Detect which cell encompasses the target text, then output its (X, Y) center coordinate. 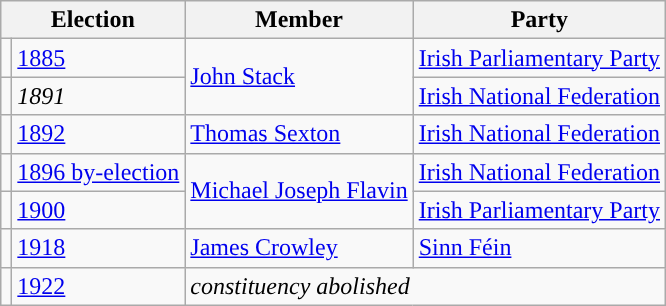
1896 by-election (98, 172)
1891 (98, 96)
Michael Joseph Flavin (299, 191)
1892 (98, 134)
James Crowley (299, 248)
Thomas Sexton (299, 134)
1885 (98, 58)
constituency abolished (426, 286)
1900 (98, 210)
John Stack (299, 77)
Member (299, 20)
1922 (98, 286)
1918 (98, 248)
Sinn Féin (539, 248)
Election (93, 20)
Party (539, 20)
